Return (x, y) of the center of cell containing provided text 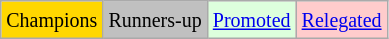
Runners-up (155, 20)
Relegated (342, 20)
Promoted (252, 20)
Champions (52, 20)
